From the cell containing the given text, extract its center point as (x, y) coordinate. 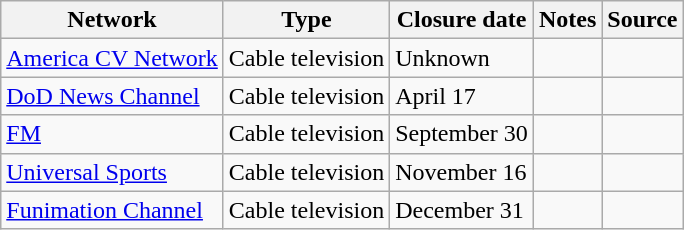
Universal Sports (112, 172)
Source (642, 20)
November 16 (462, 172)
FM (112, 134)
September 30 (462, 134)
December 31 (462, 210)
Type (306, 20)
Funimation Channel (112, 210)
Notes (567, 20)
Closure date (462, 20)
April 17 (462, 96)
Unknown (462, 58)
America CV Network (112, 58)
DoD News Channel (112, 96)
Network (112, 20)
